Detect which cell encompasses the target text, then output its (x, y) center coordinate. 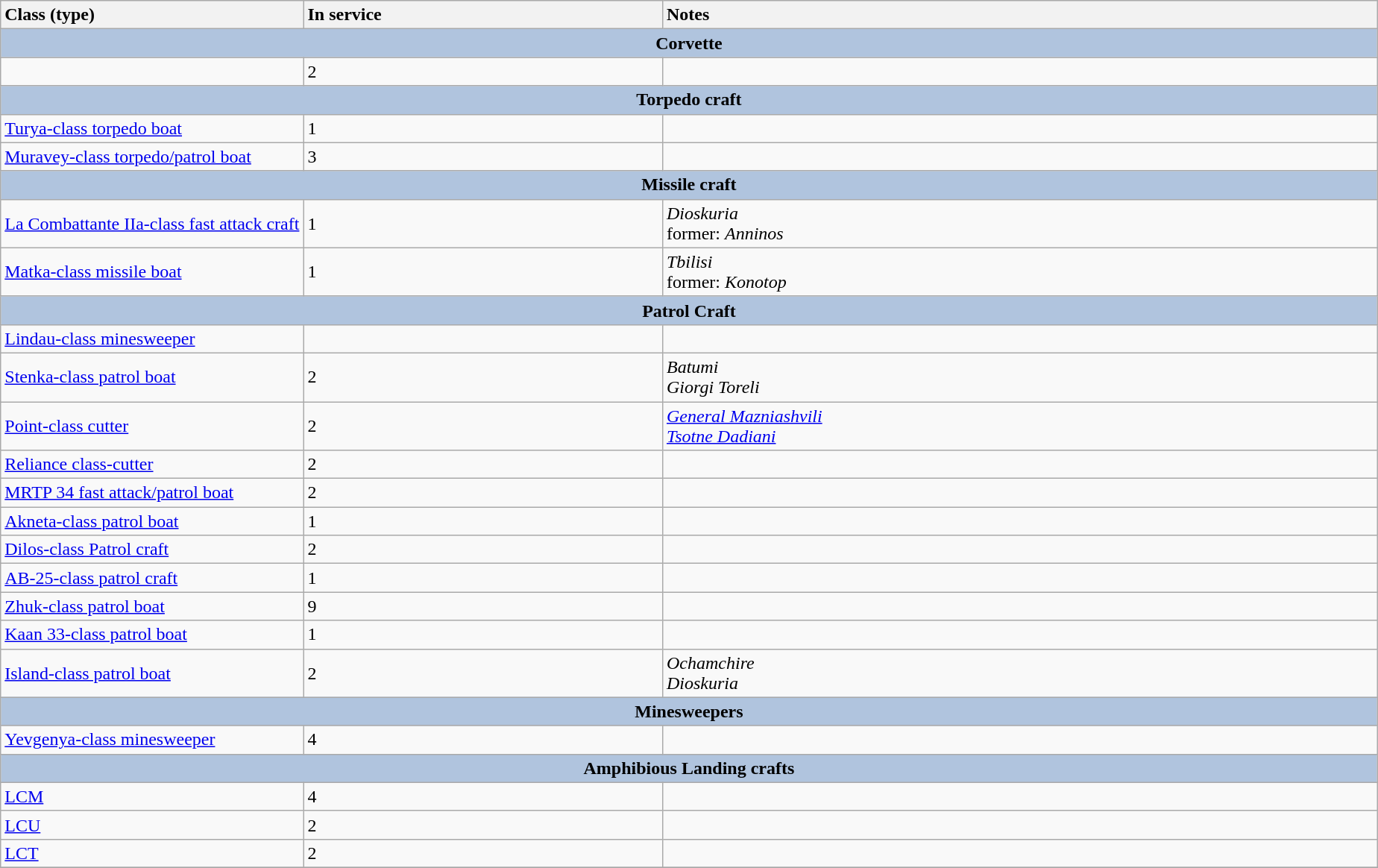
General Mazniashvili Tsotne Dadiani (1020, 425)
Point-class cutter (152, 425)
Lindau-class minesweeper (152, 339)
Class (type) (152, 15)
Corvette (689, 43)
LCT (152, 853)
Batumi Giorgi Toreli (1020, 377)
Matka-class missile boat (152, 271)
3 (483, 157)
Island-class patrol boat (152, 673)
Ochamchire Dioskuria (1020, 673)
Torpedo craft (689, 100)
In service (483, 15)
La Combattante IIa-class fast attack craft (152, 224)
Reliance class-cutter (152, 465)
Dilos-class Patrol craft (152, 550)
MRTP 34 fast attack/patrol boat (152, 493)
Dioskuria former: Anninos (1020, 224)
LCU (152, 825)
Stenka-class patrol boat (152, 377)
Tbilisi former: Konotop (1020, 271)
Missile craft (689, 185)
Zhuk-class patrol boat (152, 606)
Yevgenya-class minesweeper (152, 740)
Patrol Craft (689, 310)
AB-25-class patrol craft (152, 578)
Notes (1020, 15)
Kaan 33-class patrol boat (152, 635)
Akneta-class patrol boat (152, 521)
Amphibious Landing crafts (689, 768)
Muravey-class torpedo/patrol boat (152, 157)
9 (483, 606)
LCM (152, 796)
Turya-class torpedo boat (152, 128)
Minesweepers (689, 711)
